Capture the cell that displays the provided text and extract its [x, y] central coordinate. 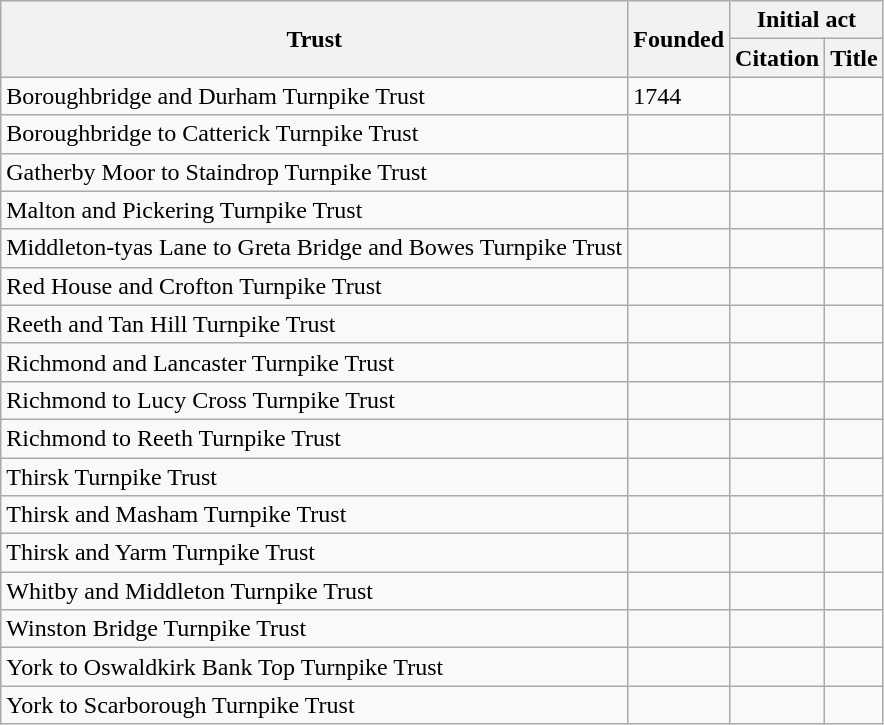
Reeth and Tan Hill Turnpike Trust [314, 324]
Whitby and Middleton Turnpike Trust [314, 591]
1744 [679, 96]
Initial act [807, 20]
Thirsk and Yarm Turnpike Trust [314, 553]
Founded [679, 39]
Gatherby Moor to Staindrop Turnpike Trust [314, 172]
Citation [778, 58]
Richmond and Lancaster Turnpike Trust [314, 362]
Title [854, 58]
Boroughbridge and Durham Turnpike Trust [314, 96]
Trust [314, 39]
Malton and Pickering Turnpike Trust [314, 210]
Thirsk and Masham Turnpike Trust [314, 515]
Boroughbridge to Catterick Turnpike Trust [314, 134]
Richmond to Reeth Turnpike Trust [314, 438]
Winston Bridge Turnpike Trust [314, 629]
Thirsk Turnpike Trust [314, 477]
York to Oswaldkirk Bank Top Turnpike Trust [314, 667]
York to Scarborough Turnpike Trust [314, 705]
Middleton-tyas Lane to Greta Bridge and Bowes Turnpike Trust [314, 248]
Richmond to Lucy Cross Turnpike Trust [314, 400]
Red House and Crofton Turnpike Trust [314, 286]
